Scan for the cell matching the given text and deliver its (X, Y) coordinate at center. 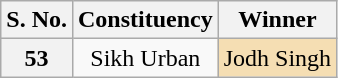
53 (37, 58)
S. No. (37, 20)
Constituency (145, 20)
Winner (277, 20)
Sikh Urban (145, 58)
Jodh Singh (277, 58)
